Extract the (x, y) coordinate from the center of the cell holding the provided text.  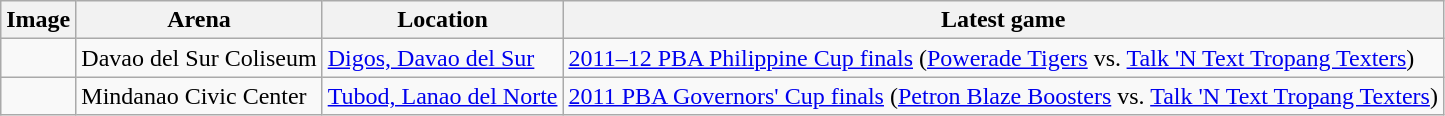
Mindanao Civic Center (199, 96)
Davao del Sur Coliseum (199, 58)
Tubod, Lanao del Norte (442, 96)
Latest game (1003, 20)
Arena (199, 20)
Location (442, 20)
2011–12 PBA Philippine Cup finals (Powerade Tigers vs. Talk 'N Text Tropang Texters) (1003, 58)
Digos, Davao del Sur (442, 58)
Image (38, 20)
2011 PBA Governors' Cup finals (Petron Blaze Boosters vs. Talk 'N Text Tropang Texters) (1003, 96)
